Search for the cell housing the specified text and yield its (X, Y) center coordinate. 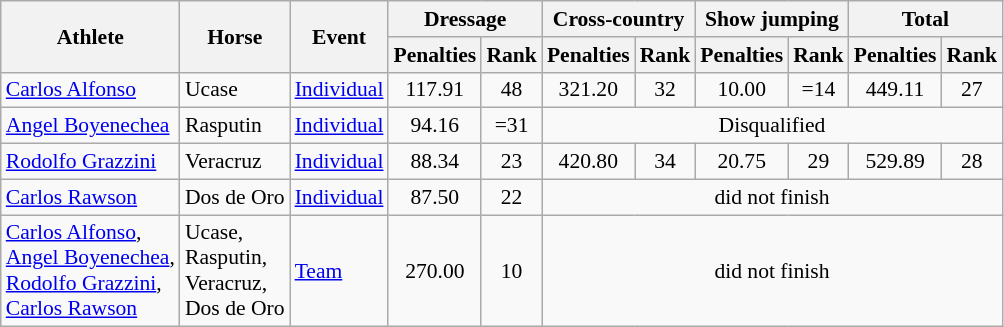
Ucase,Rasputin,Veracruz,Dos de Oro (235, 271)
Athlete (90, 36)
449.11 (896, 90)
321.20 (588, 90)
Show jumping (772, 19)
Disqualified (772, 126)
22 (512, 197)
117.91 (434, 90)
Carlos Rawson (90, 197)
529.89 (896, 162)
420.80 (588, 162)
Dressage (464, 19)
=31 (512, 126)
34 (666, 162)
Team (340, 271)
28 (972, 162)
Angel Boyenechea (90, 126)
32 (666, 90)
Cross-country (618, 19)
Dos de Oro (235, 197)
29 (818, 162)
48 (512, 90)
87.50 (434, 197)
23 (512, 162)
Ucase (235, 90)
Carlos Alfonso (90, 90)
270.00 (434, 271)
Total (926, 19)
=14 (818, 90)
10 (512, 271)
27 (972, 90)
Horse (235, 36)
20.75 (742, 162)
Event (340, 36)
94.16 (434, 126)
88.34 (434, 162)
Rodolfo Grazzini (90, 162)
10.00 (742, 90)
Rasputin (235, 126)
Veracruz (235, 162)
Carlos Alfonso,Angel Boyenechea,Rodolfo Grazzini,Carlos Rawson (90, 271)
